For the text-containing cell, return its midpoint in [X, Y] coordinate format. 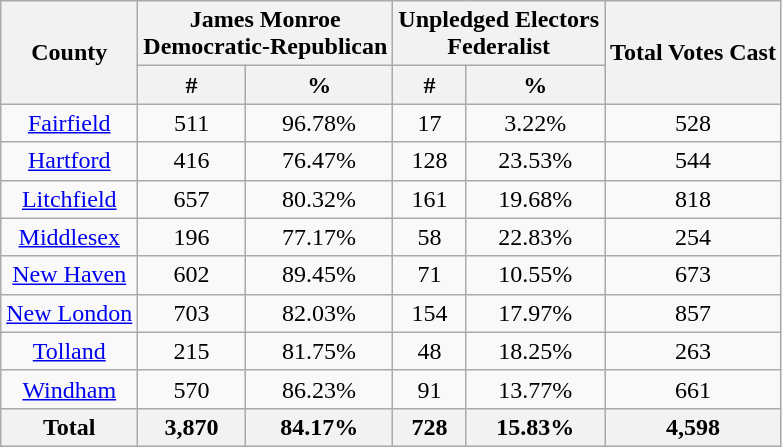
17 [430, 123]
703 [192, 313]
4,598 [694, 427]
23.53% [536, 161]
416 [192, 161]
18.25% [536, 351]
County [70, 52]
48 [430, 351]
528 [694, 123]
673 [694, 275]
76.47% [318, 161]
857 [694, 313]
661 [694, 389]
91 [430, 389]
15.83% [536, 427]
81.75% [318, 351]
728 [430, 427]
3,870 [192, 427]
17.97% [536, 313]
Middlesex [70, 237]
Litchfield [70, 199]
3.22% [536, 123]
Total [70, 427]
80.32% [318, 199]
Tolland [70, 351]
154 [430, 313]
Fairfield [70, 123]
96.78% [318, 123]
77.17% [318, 237]
22.83% [536, 237]
544 [694, 161]
818 [694, 199]
10.55% [536, 275]
Total Votes Cast [694, 52]
196 [192, 237]
New London [70, 313]
58 [430, 237]
71 [430, 275]
89.45% [318, 275]
511 [192, 123]
84.17% [318, 427]
19.68% [536, 199]
Windham [70, 389]
570 [192, 389]
657 [192, 199]
82.03% [318, 313]
New Haven [70, 275]
13.77% [536, 389]
128 [430, 161]
James MonroeDemocratic-Republican [266, 34]
215 [192, 351]
263 [694, 351]
161 [430, 199]
602 [192, 275]
254 [694, 237]
Unpledged ElectorsFederalist [499, 34]
Hartford [70, 161]
86.23% [318, 389]
